Scan for the cell matching the given text and deliver its (x, y) coordinate at center. 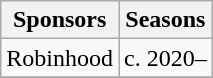
Sponsors (60, 20)
Robinhood (60, 58)
Seasons (165, 20)
c. 2020– (165, 58)
